Capture the cell that displays the provided text and extract its (X, Y) central coordinate. 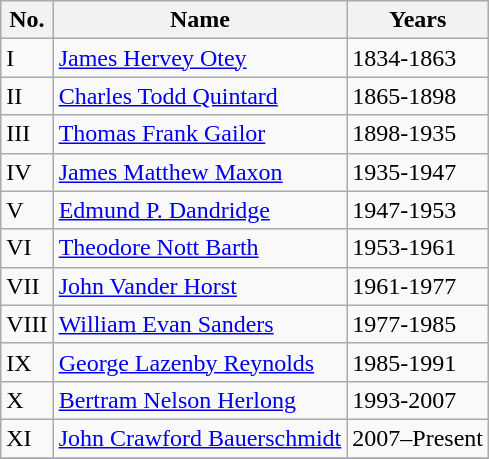
VI (27, 248)
1865-1898 (418, 96)
IV (27, 172)
1993-2007 (418, 400)
I (27, 58)
II (27, 96)
George Lazenby Reynolds (200, 362)
VIII (27, 324)
Theodore Nott Barth (200, 248)
William Evan Sanders (200, 324)
1935-1947 (418, 172)
John Crawford Bauerschmidt (200, 438)
Thomas Frank Gailor (200, 134)
1977-1985 (418, 324)
1953-1961 (418, 248)
1985-1991 (418, 362)
1834-1863 (418, 58)
2007–Present (418, 438)
VII (27, 286)
James Hervey Otey (200, 58)
Charles Todd Quintard (200, 96)
1947-1953 (418, 210)
No. (27, 20)
III (27, 134)
Name (200, 20)
X (27, 400)
1961-1977 (418, 286)
XI (27, 438)
Years (418, 20)
V (27, 210)
IX (27, 362)
Edmund P. Dandridge (200, 210)
1898-1935 (418, 134)
Bertram Nelson Herlong (200, 400)
John Vander Horst (200, 286)
James Matthew Maxon (200, 172)
